Search for the cell housing the specified text and yield its (X, Y) center coordinate. 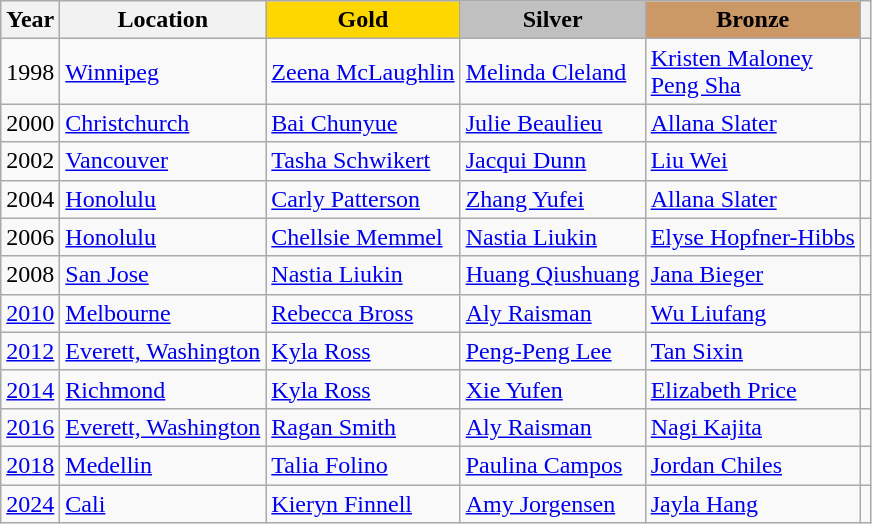
Elizabeth Price (752, 389)
Gold (363, 20)
Medellin (163, 465)
2004 (30, 199)
Ragan Smith (363, 427)
Liu Wei (752, 161)
Melbourne (163, 313)
Talia Folino (363, 465)
Julie Beaulieu (552, 123)
Silver (552, 20)
Chellsie Memmel (363, 237)
Elyse Hopfner-Hibbs (752, 237)
Melinda Cleland (552, 72)
Nagi Kajita (752, 427)
Tasha Schwikert (363, 161)
2018 (30, 465)
2006 (30, 237)
1998 (30, 72)
Zeena McLaughlin (363, 72)
2010 (30, 313)
Jacqui Dunn (552, 161)
Jana Bieger (752, 275)
2000 (30, 123)
Christchurch (163, 123)
Huang Qiushuang (552, 275)
Location (163, 20)
Year (30, 20)
Peng-Peng Lee (552, 351)
Bronze (752, 20)
Carly Patterson (363, 199)
Tan Sixin (752, 351)
Rebecca Bross (363, 313)
Winnipeg (163, 72)
2008 (30, 275)
2024 (30, 503)
Jayla Hang (752, 503)
2016 (30, 427)
San Jose (163, 275)
Xie Yufen (552, 389)
Richmond (163, 389)
Amy Jorgensen (552, 503)
Paulina Campos (552, 465)
Cali (163, 503)
Kristen Maloney Peng Sha (752, 72)
2014 (30, 389)
2002 (30, 161)
Wu Liufang (752, 313)
Vancouver (163, 161)
Kieryn Finnell (363, 503)
Bai Chunyue (363, 123)
Jordan Chiles (752, 465)
Zhang Yufei (552, 199)
2012 (30, 351)
